Output the [X, Y] coordinate of the center of the cell containing the given text.  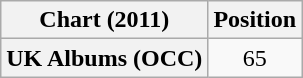
Chart (2011) [104, 20]
UK Albums (OCC) [104, 58]
65 [255, 58]
Position [255, 20]
